Determine the [x, y] coordinate at the center of the cell enclosing the given text.  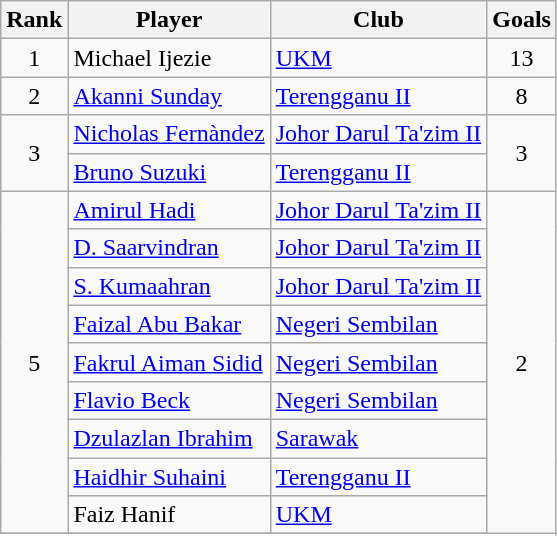
Club [378, 20]
Fakrul Aiman Sidid [169, 362]
Player [169, 20]
1 [34, 58]
Sarawak [378, 438]
Amirul Hadi [169, 210]
Dzulazlan Ibrahim [169, 438]
D. Saarvindran [169, 248]
Faizal Abu Bakar [169, 324]
13 [522, 58]
Akanni Sunday [169, 96]
8 [522, 96]
Faiz Hanif [169, 515]
Michael Ijezie [169, 58]
S. Kumaahran [169, 286]
5 [34, 362]
Haidhir Suhaini [169, 477]
Bruno Suzuki [169, 172]
Rank [34, 20]
Nicholas Fernàndez [169, 134]
Flavio Beck [169, 400]
Goals [522, 20]
